Capture the cell that displays the provided text and extract its [x, y] central coordinate. 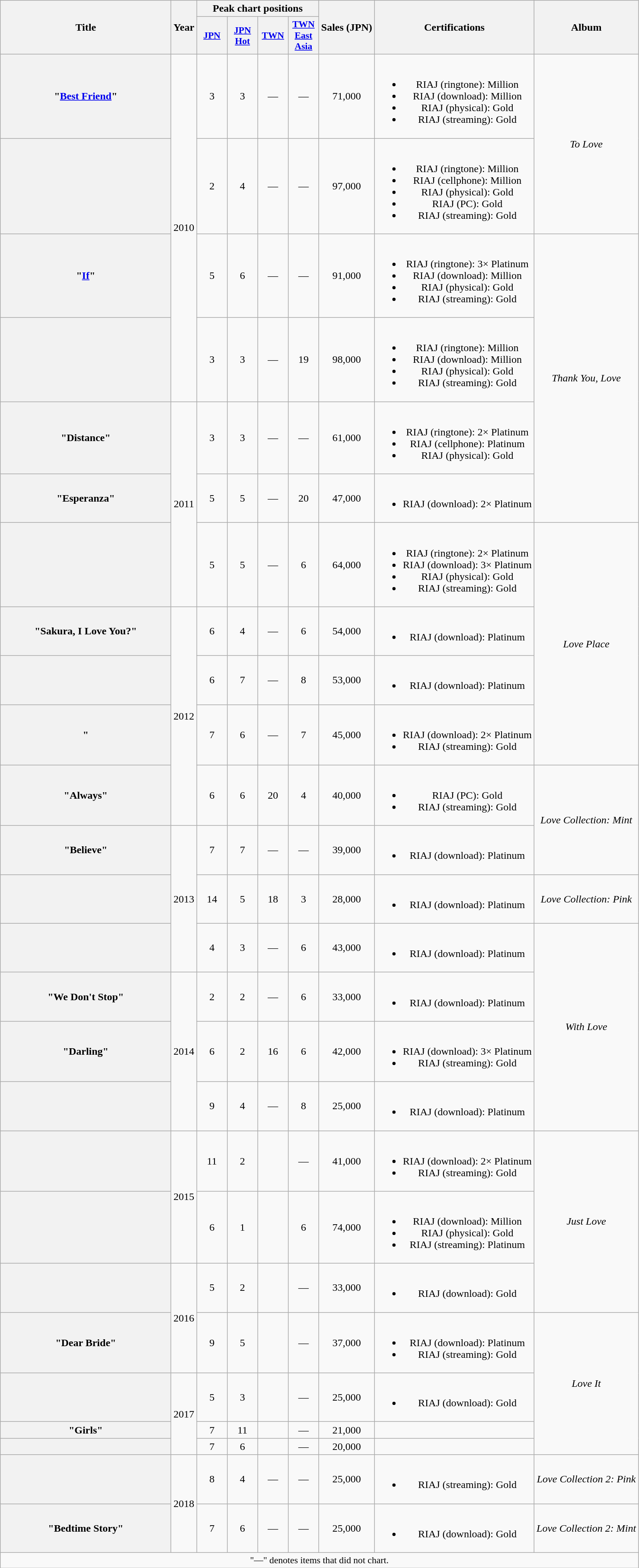
JPN [212, 35]
37,000 [347, 1343]
74,000 [347, 1227]
98,000 [347, 360]
71,000 [347, 96]
42,000 [347, 1051]
RIAJ (ringtone): MillionRIAJ (cellphone): MillionRIAJ (physical): GoldRIAJ (PC): GoldRIAJ (streaming): Gold [454, 186]
2015 [184, 1197]
2012 [184, 716]
"Distance" [86, 438]
RIAJ (download): MillionRIAJ (physical): GoldRIAJ (streaming): Platinum [454, 1227]
21,000 [347, 1430]
"We Don't Stop" [86, 996]
2018 [184, 1504]
RIAJ (ringtone): 3× PlatinumRIAJ (download): MillionRIAJ (physical): GoldRIAJ (streaming): Gold [454, 276]
Thank You, Love [586, 378]
47,000 [347, 498]
1 [242, 1227]
91,000 [347, 276]
"Bedtime Story" [86, 1528]
39,000 [347, 850]
40,000 [347, 795]
2011 [184, 504]
Love Collection: Mint [586, 820]
RIAJ (download): PlatinumRIAJ (streaming): Gold [454, 1343]
Sales (JPN) [347, 28]
RIAJ (download): 2× Platinum [454, 498]
RIAJ (download): 3× PlatinumRIAJ (streaming): Gold [454, 1051]
Title [86, 28]
2017 [184, 1414]
2016 [184, 1318]
14 [212, 899]
Love It [586, 1384]
RIAJ (ringtone): 2× PlatinumRIAJ (cellphone): PlatinumRIAJ (physical): Gold [454, 438]
" [86, 735]
Love Place [586, 644]
TWN [273, 35]
20,000 [347, 1446]
61,000 [347, 438]
"Believe" [86, 850]
TWN East Asia [304, 35]
"Darling" [86, 1051]
"Best Friend" [86, 96]
19 [304, 360]
RIAJ (PC): GoldRIAJ (streaming): Gold [454, 795]
97,000 [347, 186]
64,000 [347, 565]
"Girls" [86, 1430]
2014 [184, 1051]
RIAJ (ringtone): 2× PlatinumRIAJ (download): 3× PlatinumRIAJ (physical): GoldRIAJ (streaming): Gold [454, 565]
43,000 [347, 948]
"Sakura, I Love You?" [86, 631]
16 [273, 1051]
Love Collection 2: Mint [586, 1528]
41,000 [347, 1161]
"Esperanza" [86, 498]
RIAJ (streaming): Gold [454, 1479]
"—" denotes items that did not chart. [319, 1560]
2010 [184, 227]
With Love [586, 1027]
"Always" [86, 795]
"If" [86, 276]
"Dear Bride" [86, 1343]
54,000 [347, 631]
45,000 [347, 735]
Certifications [454, 28]
Album [586, 28]
Just Love [586, 1221]
Love Collection: Pink [586, 899]
JPN Hot [242, 35]
2013 [184, 899]
53,000 [347, 680]
To Love [586, 144]
Love Collection 2: Pink [586, 1479]
18 [273, 899]
Year [184, 28]
28,000 [347, 899]
Peak chart positions [258, 9]
